Capture the cell that displays the provided text and extract its [x, y] central coordinate. 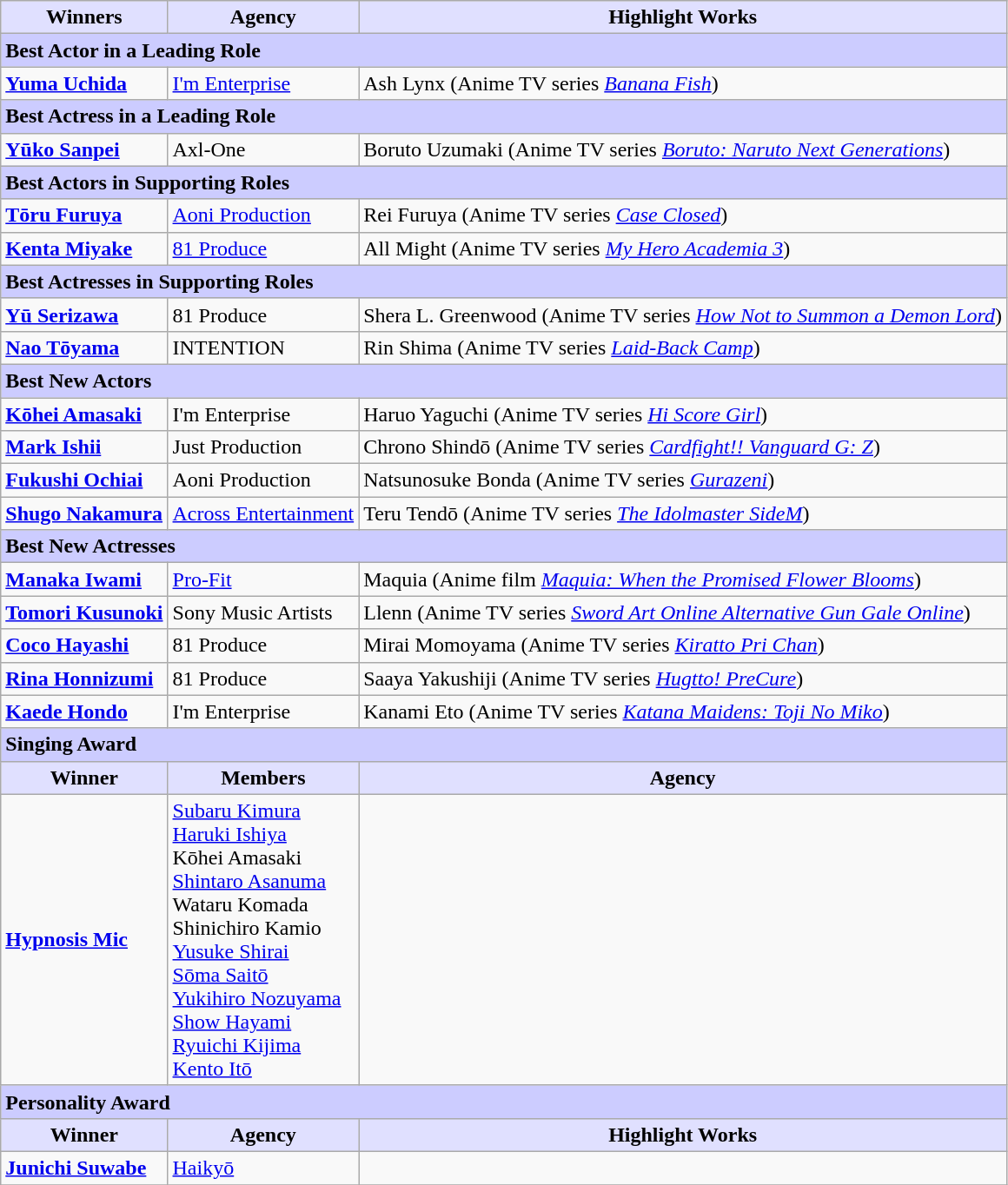
Mirai Momoyama (Anime TV series Kiratto Pri Chan) [683, 645]
Sony Music Artists [263, 612]
Pro-Fit [263, 579]
Best Actress in a Leading Role [504, 116]
Tōru Furuya [84, 215]
Mark Ishii [84, 447]
Hypnosis Mic [84, 940]
Fukushi Ochiai [84, 480]
Members [263, 778]
Kanami Eto (Anime TV series Katana Maidens: Toji No Miko) [683, 712]
Maquia (Anime film Maquia: When the Promised Flower Blooms) [683, 579]
Kōhei Amasaki [84, 414]
Axl-One [263, 149]
Yuma Uchida [84, 83]
All Might (Anime TV series My Hero Academia 3) [683, 248]
Personality Award [504, 1102]
Junichi Suwabe [84, 1168]
Best Actresses in Supporting Roles [504, 281]
Best Actors in Supporting Roles [504, 182]
Haruo Yaguchi (Anime TV series Hi Score Girl) [683, 414]
Best Actor in a Leading Role [504, 50]
Kenta Miyake [84, 248]
Just Production [263, 447]
Ash Lynx (Anime TV series Banana Fish) [683, 83]
Chrono Shindō (Anime TV series Cardfight!! Vanguard G: Z) [683, 447]
Winners [84, 17]
Teru Tendō (Anime TV series The Idolmaster SideM) [683, 513]
Llenn (Anime TV series Sword Art Online Alternative Gun Gale Online) [683, 612]
Nao Tōyama [84, 348]
Kaede Hondo [84, 712]
INTENTION [263, 348]
Best New Actors [504, 381]
Yūko Sanpei [84, 149]
Shugo Nakamura [84, 513]
Yū Serizawa [84, 314]
Boruto Uzumaki (Anime TV series Boruto: Naruto Next Generations) [683, 149]
Natsunosuke Bonda (Anime TV series Gurazeni) [683, 480]
Coco Hayashi [84, 645]
Haikyō [263, 1168]
Saaya Yakushiji (Anime TV series Hugtto! PreCure) [683, 679]
Best New Actresses [504, 546]
Shera L. Greenwood (Anime TV series How Not to Summon a Demon Lord) [683, 314]
Rei Furuya (Anime TV series Case Closed) [683, 215]
Manaka Iwami [84, 579]
Across Entertainment [263, 513]
Rina Honnizumi [84, 679]
Tomori Kusunoki [84, 612]
Singing Award [504, 745]
Rin Shima (Anime TV series Laid-Back Camp) [683, 348]
